Identify which cell holds the provided text, then report its (x, y) central coordinate. 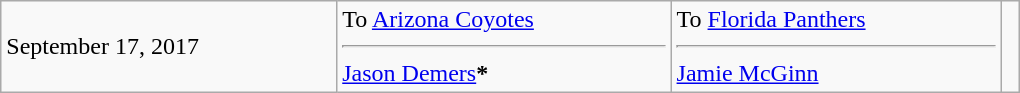
To Arizona CoyotesJason Demers* (504, 47)
September 17, 2017 (169, 47)
To Florida PanthersJamie McGinn (836, 47)
